Return the (x, y) coordinate for the center point of the cell that contains the specified text.  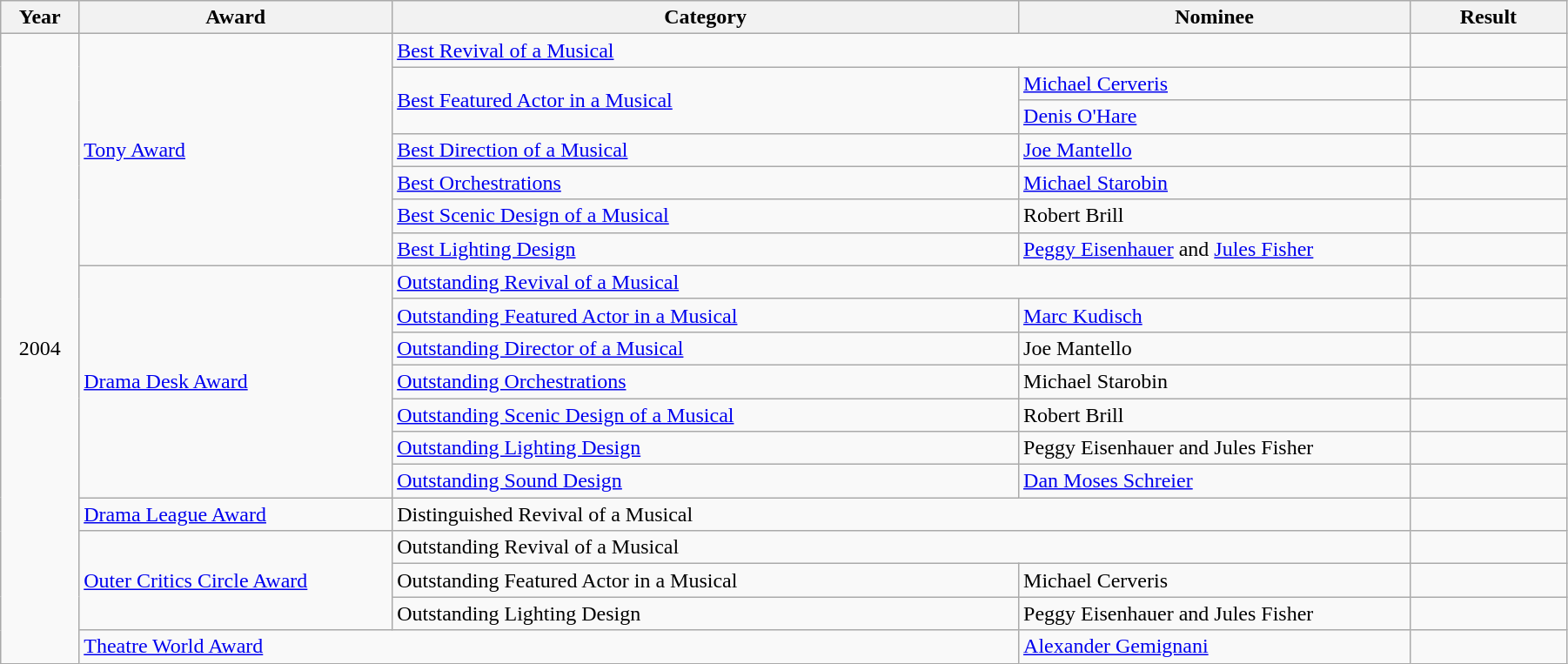
Tony Award (236, 150)
Outstanding Orchestrations (706, 381)
Best Orchestrations (706, 183)
Result (1488, 17)
Year (40, 17)
Best Direction of a Musical (706, 150)
Best Featured Actor in a Musical (706, 100)
Award (236, 17)
2004 (40, 348)
Outstanding Scenic Design of a Musical (706, 415)
Marc Kudisch (1215, 315)
Distinguished Revival of a Musical (901, 514)
Outstanding Director of a Musical (706, 348)
Dan Moses Schreier (1215, 481)
Best Revival of a Musical (901, 50)
Best Lighting Design (706, 249)
Drama Desk Award (236, 381)
Alexander Gemignani (1215, 647)
Drama League Award (236, 514)
Outer Critics Circle Award (236, 580)
Best Scenic Design of a Musical (706, 216)
Nominee (1215, 17)
Category (706, 17)
Denis O'Hare (1215, 117)
Theatre World Award (549, 647)
Outstanding Sound Design (706, 481)
